Extract the (X, Y) coordinate from the center of the cell holding the provided text.  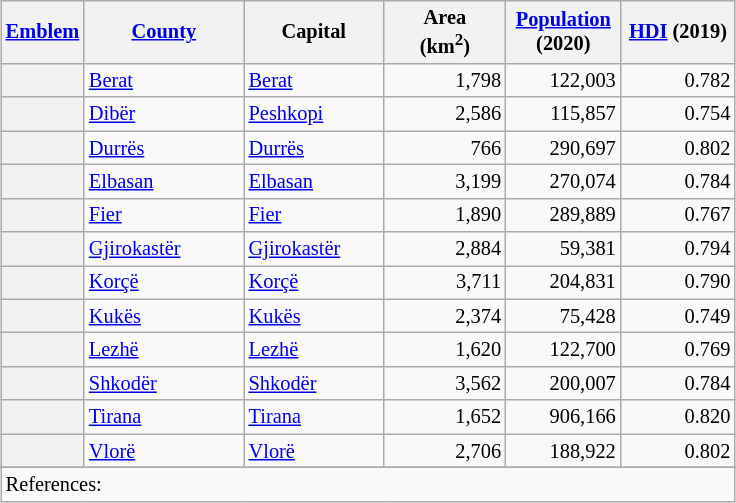
289,889 (564, 215)
270,074 (564, 181)
0.754 (678, 114)
1,798 (445, 80)
Capital (314, 32)
3,711 (445, 282)
766 (445, 148)
122,700 (564, 350)
Peshkopi (314, 114)
HDI (2019) (678, 32)
122,003 (564, 80)
3,199 (445, 181)
0.782 (678, 80)
1,620 (445, 350)
906,166 (564, 417)
188,922 (564, 451)
0.790 (678, 282)
Area (km2) (445, 32)
204,831 (564, 282)
0.794 (678, 249)
County (164, 32)
2,374 (445, 316)
1,652 (445, 417)
115,857 (564, 114)
75,428 (564, 316)
1,890 (445, 215)
3,562 (445, 383)
References: (368, 484)
Dibër (164, 114)
Emblem (42, 32)
59,381 (564, 249)
2,884 (445, 249)
0.820 (678, 417)
2,586 (445, 114)
200,007 (564, 383)
0.769 (678, 350)
Population (2020) (564, 32)
0.767 (678, 215)
2,706 (445, 451)
0.749 (678, 316)
290,697 (564, 148)
